Capture the cell that displays the provided text and extract its (x, y) central coordinate. 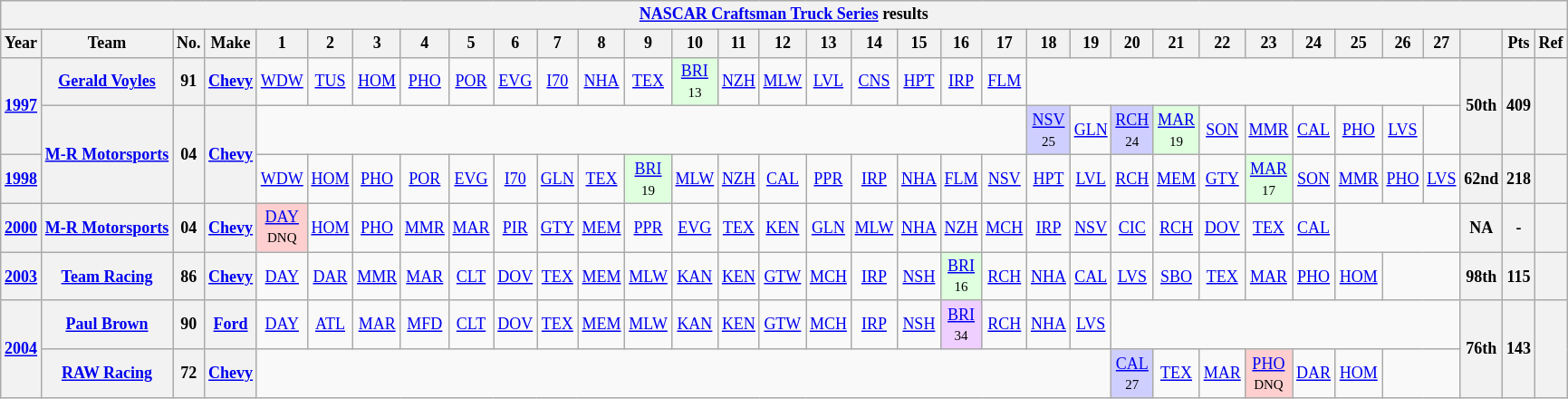
62nd (1482, 179)
Team (107, 44)
13 (829, 44)
BRI16 (961, 277)
2003 (22, 277)
17 (1005, 44)
Ford (231, 325)
91 (188, 82)
CAL27 (1132, 374)
Gerald Voyles (107, 82)
15 (919, 44)
12 (783, 44)
SBO (1177, 277)
409 (1519, 105)
50th (1482, 105)
BRI34 (961, 325)
5 (471, 44)
27 (1442, 44)
218 (1519, 179)
Team Racing (107, 277)
RAW Racing (107, 374)
BRI13 (694, 82)
BRI19 (649, 179)
RCH24 (1132, 131)
22 (1222, 44)
MFD (424, 325)
25 (1359, 44)
PHODNQ (1268, 374)
1997 (22, 105)
Make (231, 44)
23 (1268, 44)
6 (515, 44)
24 (1313, 44)
DAYDNQ (282, 228)
98th (1482, 277)
2 (330, 44)
19 (1091, 44)
4 (424, 44)
MAR19 (1177, 131)
26 (1402, 44)
90 (188, 325)
MAR17 (1268, 179)
CNS (873, 82)
Ref (1551, 44)
Paul Brown (107, 325)
11 (739, 44)
8 (601, 44)
NSV25 (1049, 131)
115 (1519, 277)
2000 (22, 228)
143 (1519, 348)
86 (188, 277)
3 (377, 44)
9 (649, 44)
20 (1132, 44)
16 (961, 44)
2004 (22, 348)
Year (22, 44)
76th (1482, 348)
14 (873, 44)
1 (282, 44)
- (1519, 228)
ATL (330, 325)
72 (188, 374)
1998 (22, 179)
10 (694, 44)
CIC (1132, 228)
PIR (515, 228)
21 (1177, 44)
No. (188, 44)
NASCAR Craftsman Truck Series results (784, 15)
18 (1049, 44)
TUS (330, 82)
Pts (1519, 44)
NA (1482, 228)
7 (558, 44)
